Determine the (X, Y) coordinate at the center of the cell enclosing the given text.  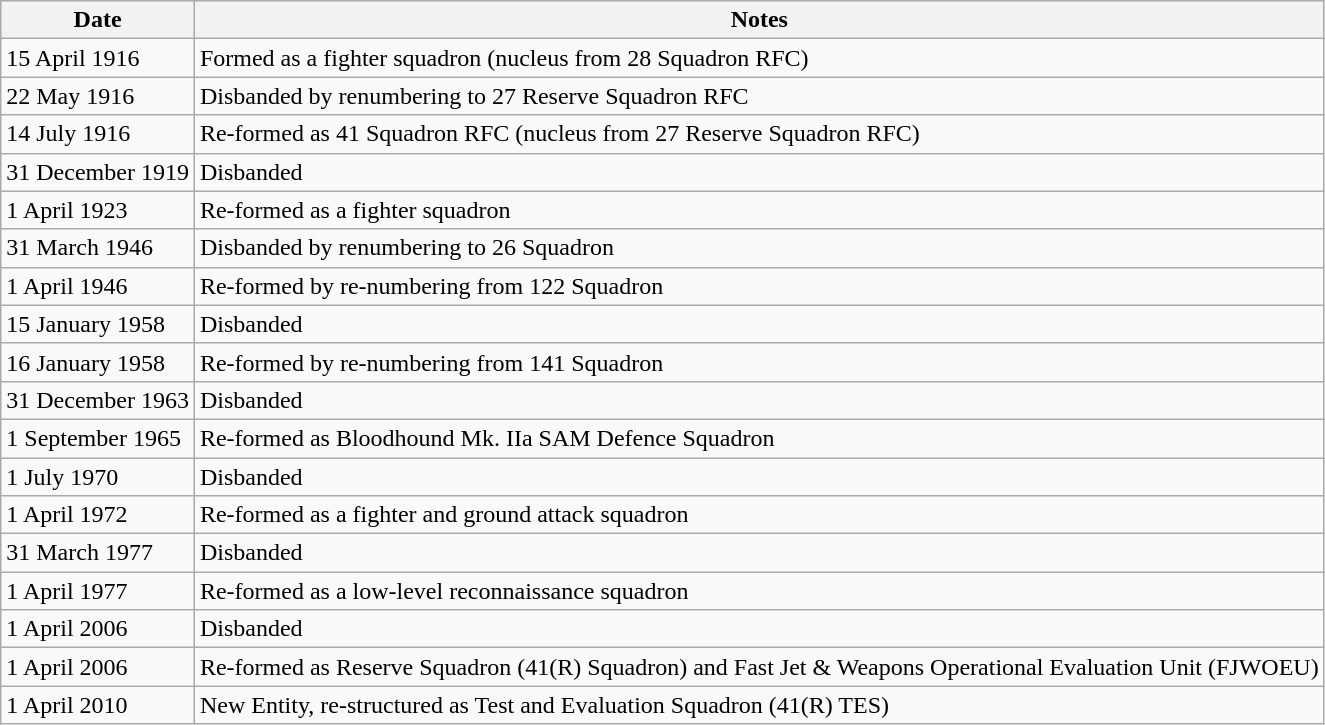
Date (98, 20)
16 January 1958 (98, 362)
Formed as a fighter squadron (nucleus from 28 Squadron RFC) (759, 58)
1 April 2010 (98, 705)
22 May 1916 (98, 96)
14 July 1916 (98, 134)
1 April 1946 (98, 286)
Re-formed as a low-level reconnaissance squadron (759, 591)
Re-formed as a fighter and ground attack squadron (759, 515)
1 April 1977 (98, 591)
31 March 1946 (98, 248)
1 September 1965 (98, 438)
Re-formed by re-numbering from 122 Squadron (759, 286)
Notes (759, 20)
1 July 1970 (98, 477)
Disbanded by renumbering to 26 Squadron (759, 248)
Re-formed as Bloodhound Mk. IIa SAM Defence Squadron (759, 438)
15 April 1916 (98, 58)
1 April 1972 (98, 515)
31 December 1963 (98, 400)
Re-formed as a fighter squadron (759, 210)
Re-formed as 41 Squadron RFC (nucleus from 27 Reserve Squadron RFC) (759, 134)
31 December 1919 (98, 172)
15 January 1958 (98, 324)
Re-formed by re-numbering from 141 Squadron (759, 362)
1 April 1923 (98, 210)
New Entity, re-structured as Test and Evaluation Squadron (41(R) TES) (759, 705)
31 March 1977 (98, 553)
Disbanded by renumbering to 27 Reserve Squadron RFC (759, 96)
Re-formed as Reserve Squadron (41(R) Squadron) and Fast Jet & Weapons Operational Evaluation Unit (FJWOEU) (759, 667)
